Scan for the cell matching the given text and deliver its [X, Y] coordinate at center. 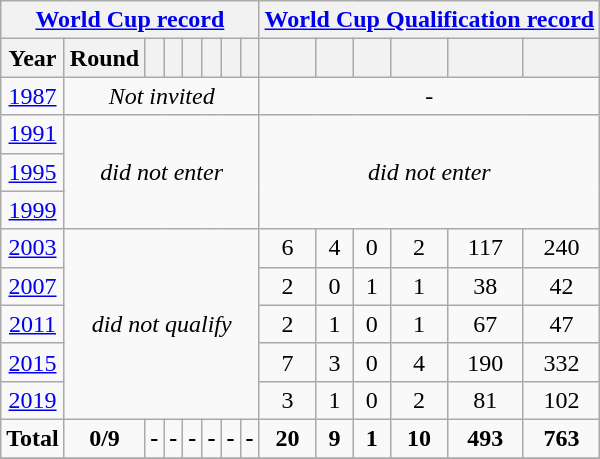
2007 [33, 286]
2015 [33, 362]
9 [334, 438]
38 [485, 286]
47 [561, 324]
World Cup record [130, 20]
190 [485, 362]
6 [288, 248]
240 [561, 248]
81 [485, 400]
102 [561, 400]
493 [485, 438]
Year [33, 58]
332 [561, 362]
did not qualify [162, 324]
42 [561, 286]
Not invited [162, 96]
Total [33, 438]
67 [485, 324]
117 [485, 248]
1999 [33, 210]
0/9 [104, 438]
Round [104, 58]
10 [418, 438]
1987 [33, 96]
20 [288, 438]
2003 [33, 248]
1995 [33, 172]
7 [288, 362]
World Cup Qualification record [430, 20]
2019 [33, 400]
1991 [33, 134]
2011 [33, 324]
763 [561, 438]
